Identify which cell holds the provided text, then report its (x, y) central coordinate. 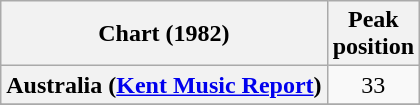
Peakposition (373, 34)
Australia (Kent Music Report) (164, 85)
Chart (1982) (164, 34)
33 (373, 85)
